Return (X, Y) of the center of cell containing provided text 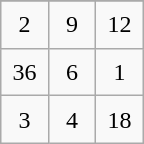
1 (120, 72)
9 (72, 24)
36 (24, 72)
12 (120, 24)
3 (24, 120)
6 (72, 72)
4 (72, 120)
2 (24, 24)
18 (120, 120)
